Locate the cell with the specified text and output its (X, Y) center coordinate. 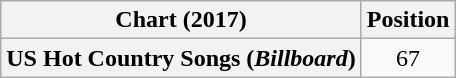
67 (408, 58)
Position (408, 20)
US Hot Country Songs (Billboard) (181, 58)
Chart (2017) (181, 20)
